Return (x, y) of the center of cell containing provided text 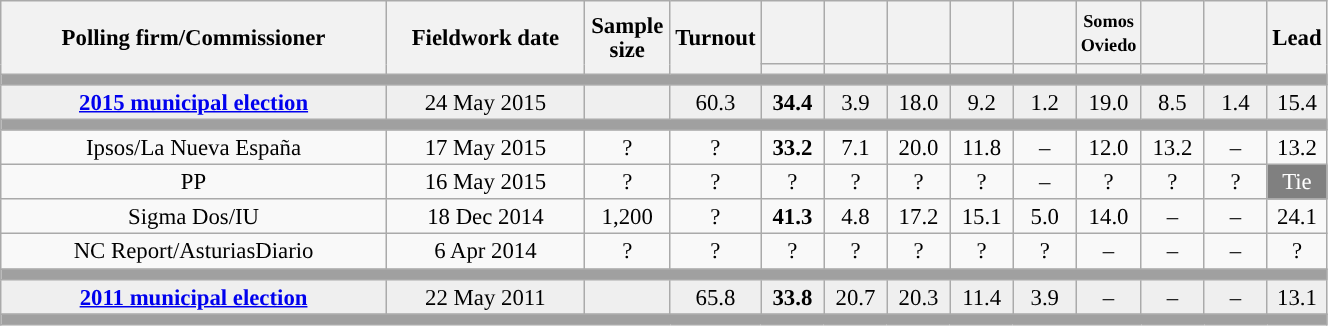
7.1 (856, 148)
11.4 (982, 296)
SomosOviedo (1108, 32)
24 May 2015 (485, 102)
22 May 2011 (485, 296)
20.0 (918, 148)
Polling firm/Commissioner (194, 38)
Turnout (716, 38)
Sigma Dos/IU (194, 218)
2015 municipal election (194, 102)
NC Report/AsturiasDiario (194, 252)
6 Apr 2014 (485, 252)
33.8 (792, 296)
1.2 (1044, 102)
24.1 (1297, 218)
16 May 2015 (485, 182)
14.0 (1108, 218)
11.8 (982, 148)
5.0 (1044, 218)
8.5 (1172, 102)
4.8 (856, 218)
13.1 (1297, 296)
1,200 (627, 218)
12.0 (1108, 148)
19.0 (1108, 102)
60.3 (716, 102)
17 May 2015 (485, 148)
17.2 (918, 218)
Fieldwork date (485, 38)
15.4 (1297, 102)
9.2 (982, 102)
Ipsos/La Nueva España (194, 148)
34.4 (792, 102)
Lead (1297, 38)
2011 municipal election (194, 296)
Tie (1297, 182)
PP (194, 182)
41.3 (792, 218)
18.0 (918, 102)
Sample size (627, 38)
18 Dec 2014 (485, 218)
1.4 (1236, 102)
20.7 (856, 296)
15.1 (982, 218)
20.3 (918, 296)
65.8 (716, 296)
33.2 (792, 148)
